Determine the (X, Y) coordinate at the center of the cell enclosing the given text.  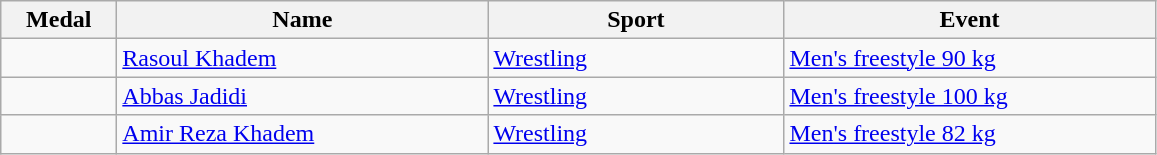
Name (302, 20)
Men's freestyle 100 kg (970, 96)
Sport (636, 20)
Men's freestyle 82 kg (970, 134)
Men's freestyle 90 kg (970, 58)
Event (970, 20)
Rasoul Khadem (302, 58)
Amir Reza Khadem (302, 134)
Abbas Jadidi (302, 96)
Medal (59, 20)
